For the text-containing cell, return its midpoint in (x, y) coordinate format. 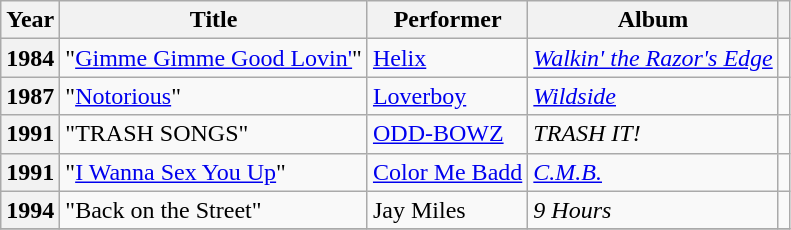
Year (30, 20)
C.M.B. (653, 172)
Jay Miles (447, 210)
"Notorious" (214, 96)
1984 (30, 58)
Loverboy (447, 96)
"TRASH SONGS" (214, 134)
Title (214, 20)
"Gimme Gimme Good Lovin'" (214, 58)
1994 (30, 210)
ODD-BOWZ (447, 134)
Album (653, 20)
Color Me Badd (447, 172)
Walkin' the Razor's Edge (653, 58)
"I Wanna Sex You Up" (214, 172)
9 Hours (653, 210)
Helix (447, 58)
1987 (30, 96)
Wildside (653, 96)
"Back on the Street" (214, 210)
Performer (447, 20)
TRASH IT! (653, 134)
